Capture the cell that displays the provided text and extract its [X, Y] central coordinate. 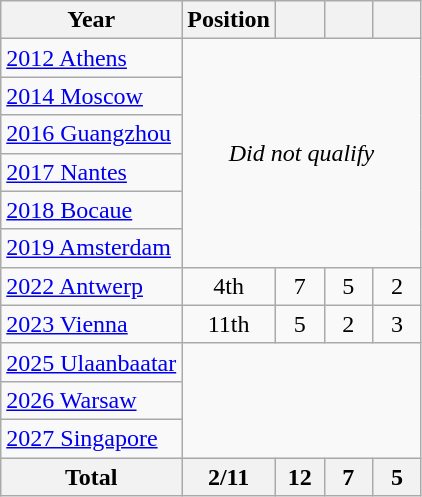
2026 Warsaw [92, 400]
Position [229, 20]
4th [229, 286]
2023 Vienna [92, 324]
2019 Amsterdam [92, 248]
2017 Nantes [92, 172]
Year [92, 20]
12 [300, 477]
3 [398, 324]
2014 Moscow [92, 96]
2012 Athens [92, 58]
Total [92, 477]
2/11 [229, 477]
11th [229, 324]
2018 Bocaue [92, 210]
2027 Singapore [92, 438]
2025 Ulaanbaatar [92, 362]
2022 Antwerp [92, 286]
2016 Guangzhou [92, 134]
Did not qualify [302, 153]
